Output the (x, y) coordinate of the center of the cell containing the given text.  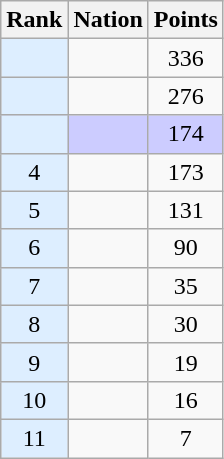
6 (34, 248)
174 (186, 134)
35 (186, 286)
5 (34, 210)
Points (186, 20)
10 (34, 400)
131 (186, 210)
11 (34, 438)
9 (34, 362)
Nation (108, 20)
19 (186, 362)
8 (34, 324)
Rank (34, 20)
276 (186, 96)
173 (186, 172)
4 (34, 172)
90 (186, 248)
16 (186, 400)
30 (186, 324)
336 (186, 58)
